Provide the (x, y) coordinate of the cell's center where the given text is located.  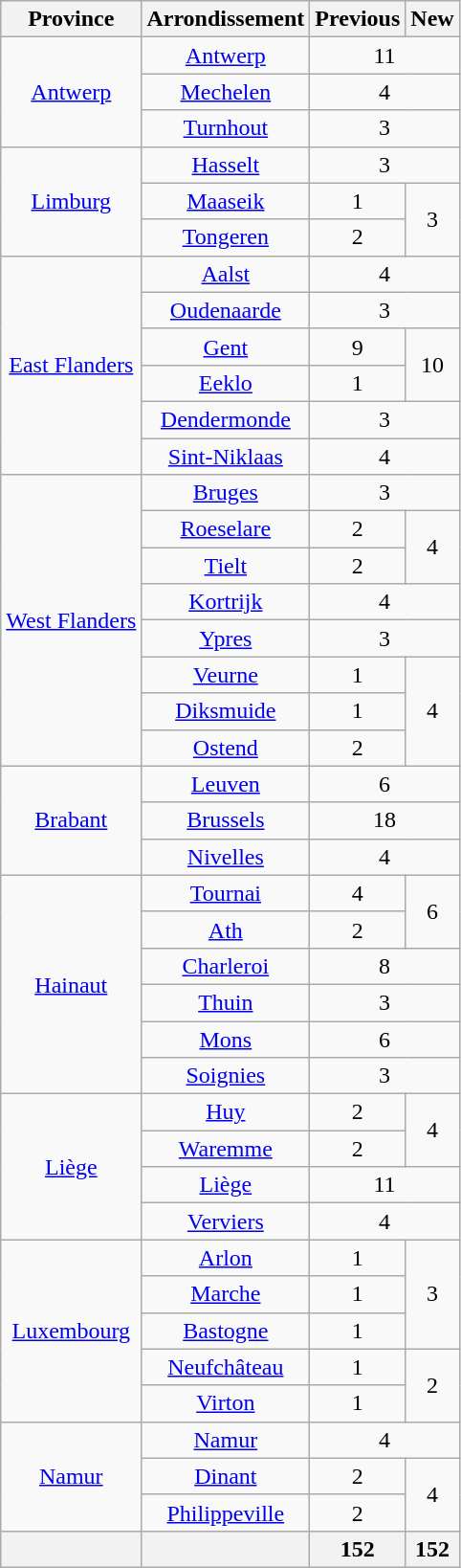
Hainaut (71, 984)
Mons (226, 1039)
New (432, 19)
Mechelen (226, 92)
Brussels (226, 820)
Sint-Niklaas (226, 457)
Ostend (226, 748)
Tongeren (226, 237)
Philippeville (226, 1512)
Brabant (71, 820)
Limburg (71, 201)
Province (71, 19)
18 (384, 820)
8 (384, 966)
Eeklo (226, 383)
Diksmuide (226, 711)
Tielt (226, 566)
Soignies (226, 1076)
Ath (226, 930)
Aalst (226, 274)
Verviers (226, 1221)
Ypres (226, 638)
Turnhout (226, 128)
Charleroi (226, 966)
East Flanders (71, 365)
Neufchâteau (226, 1367)
Nivelles (226, 857)
Leuven (226, 784)
Huy (226, 1112)
Veurne (226, 675)
Bastogne (226, 1331)
Thuin (226, 1002)
Previous (358, 19)
10 (432, 365)
Waremme (226, 1149)
Marche (226, 1294)
Hasselt (226, 165)
West Flanders (71, 620)
Maaseik (226, 201)
Gent (226, 347)
Virton (226, 1403)
Tournai (226, 893)
Arlon (226, 1258)
Dinant (226, 1476)
Luxembourg (71, 1331)
Roeselare (226, 529)
Arrondissement (226, 19)
Kortrijk (226, 602)
9 (358, 347)
Oudenaarde (226, 310)
Bruges (226, 493)
Dendermonde (226, 419)
